From the cell containing the given text, extract its center point as [x, y] coordinate. 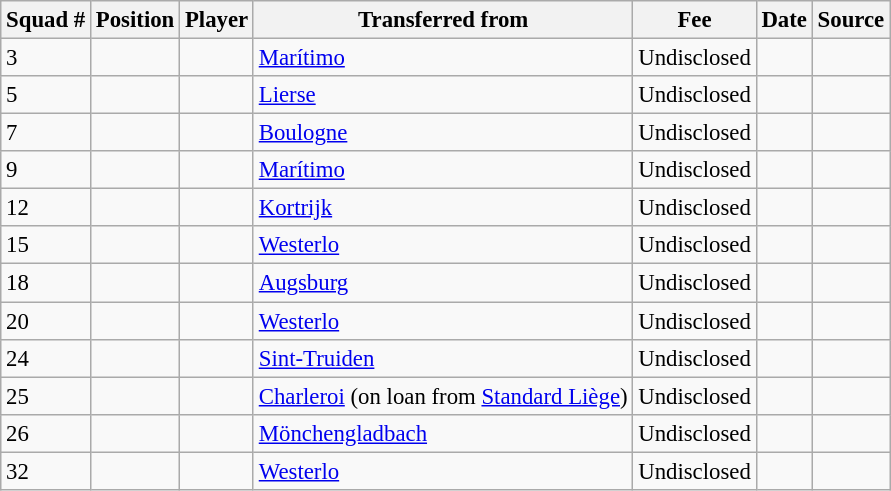
18 [46, 283]
20 [46, 321]
24 [46, 358]
5 [46, 95]
Lierse [442, 95]
Squad # [46, 20]
Player [217, 20]
Mönchengladbach [442, 433]
12 [46, 208]
3 [46, 58]
Transferred from [442, 20]
Position [136, 20]
Boulogne [442, 133]
Fee [694, 20]
26 [46, 433]
Augsburg [442, 283]
Kortrijk [442, 208]
Sint-Truiden [442, 358]
25 [46, 396]
15 [46, 245]
32 [46, 471]
7 [46, 133]
9 [46, 170]
Date [784, 20]
Source [850, 20]
Charleroi (on loan from Standard Liège) [442, 396]
